Return the [X, Y] coordinate for the center point of the cell that contains the specified text.  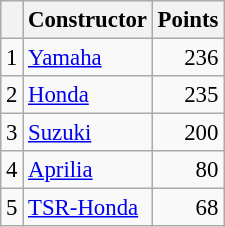
200 [188, 133]
68 [188, 208]
80 [188, 170]
Honda [88, 95]
3 [12, 133]
2 [12, 95]
Aprilia [88, 170]
1 [12, 58]
Points [188, 20]
Yamaha [88, 58]
4 [12, 170]
Constructor [88, 20]
235 [188, 95]
236 [188, 58]
5 [12, 208]
Suzuki [88, 133]
TSR-Honda [88, 208]
